Determine the [x, y] coordinate at the center of the cell enclosing the given text.  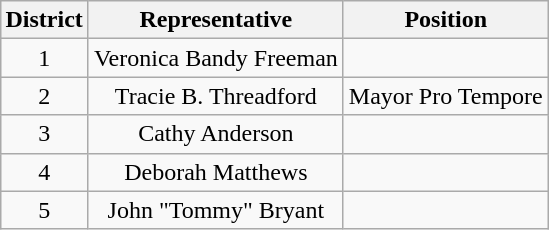
Veronica Bandy Freeman [216, 58]
5 [44, 210]
Representative [216, 20]
1 [44, 58]
4 [44, 172]
Mayor Pro Tempore [446, 96]
Deborah Matthews [216, 172]
Position [446, 20]
2 [44, 96]
Cathy Anderson [216, 134]
John "Tommy" Bryant [216, 210]
District [44, 20]
3 [44, 134]
Tracie B. Threadford [216, 96]
